For the text-containing cell, return its midpoint in (x, y) coordinate format. 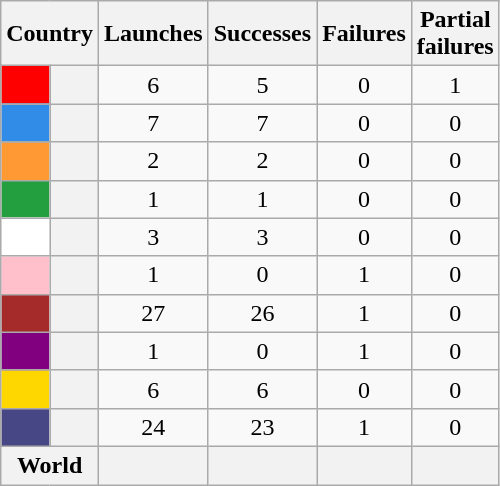
5 (262, 85)
Partial failures (455, 34)
Launches (153, 34)
World (50, 465)
Successes (262, 34)
26 (262, 313)
24 (153, 427)
23 (262, 427)
27 (153, 313)
Failures (364, 34)
Country (50, 34)
